Return the [x, y] coordinate for the center point of the cell that contains the specified text.  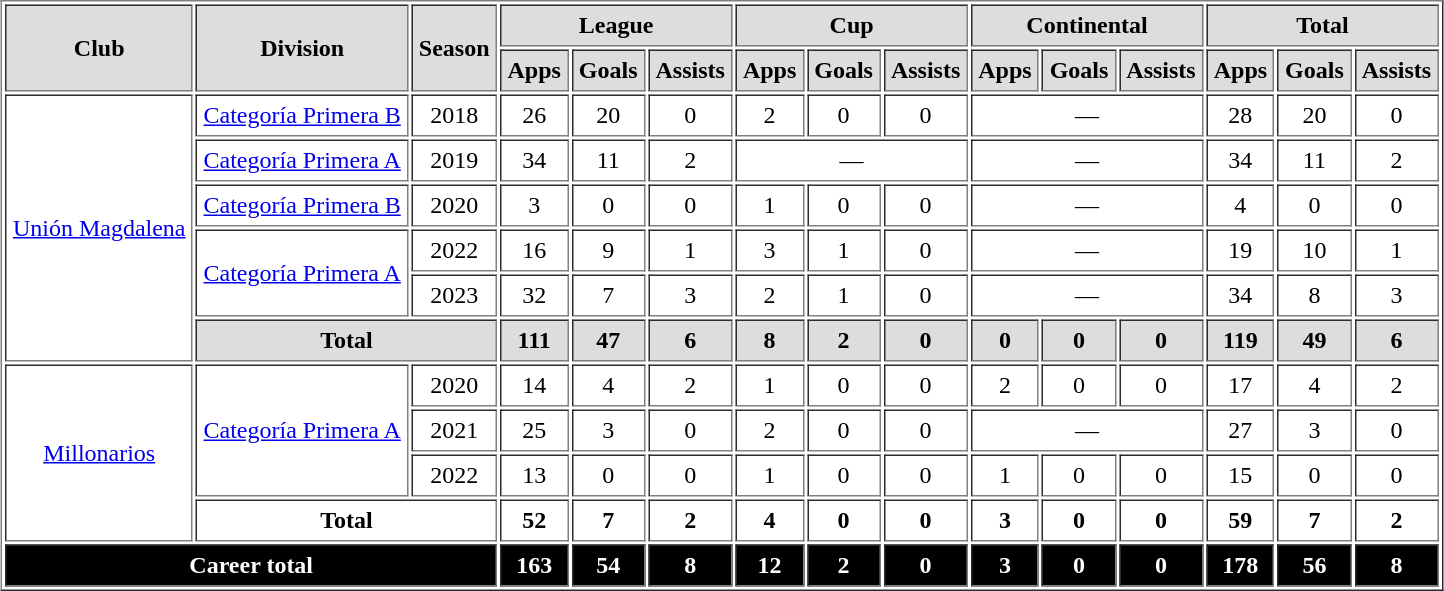
Division [302, 48]
Career total [251, 565]
163 [534, 565]
Millonarios [99, 452]
2018 [454, 115]
28 [1240, 115]
26 [534, 115]
2019 [454, 161]
27 [1240, 431]
54 [608, 565]
49 [1315, 341]
Continental [1087, 25]
Season [454, 48]
17 [1240, 385]
52 [534, 521]
47 [608, 341]
56 [1315, 565]
178 [1240, 565]
Unión Magdalena [99, 228]
Cup [851, 25]
10 [1315, 251]
59 [1240, 521]
13 [534, 475]
14 [534, 385]
2021 [454, 431]
15 [1240, 475]
League [616, 25]
16 [534, 251]
9 [608, 251]
19 [1240, 251]
111 [534, 341]
12 [769, 565]
2023 [454, 295]
Club [99, 48]
32 [534, 295]
25 [534, 431]
119 [1240, 341]
